Identify which cell holds the provided text, then report its [x, y] central coordinate. 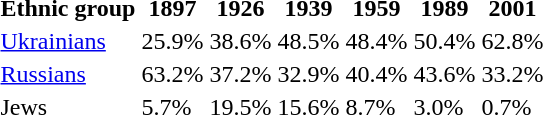
32.9% [308, 74]
50.4% [444, 41]
25.9% [172, 41]
40.4% [376, 74]
37.2% [240, 74]
38.6% [240, 41]
43.6% [444, 74]
63.2% [172, 74]
48.5% [308, 41]
48.4% [376, 41]
